Determine the (X, Y) coordinate at the center of the cell enclosing the given text.  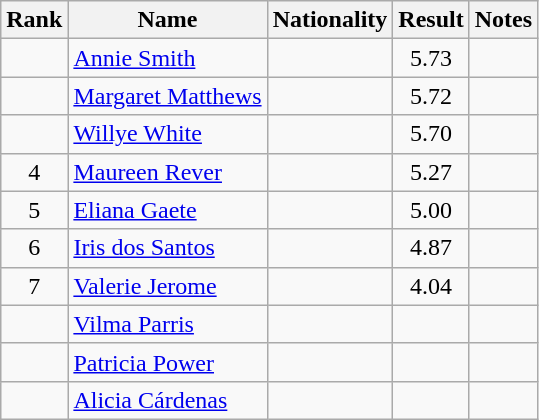
Willye White (168, 134)
Result (431, 20)
Notes (503, 20)
Rank (34, 20)
5.00 (431, 210)
5 (34, 210)
Alicia Cárdenas (168, 400)
5.27 (431, 172)
4.04 (431, 286)
4 (34, 172)
4.87 (431, 248)
5.70 (431, 134)
Nationality (330, 20)
Patricia Power (168, 362)
Eliana Gaete (168, 210)
Maureen Rever (168, 172)
5.72 (431, 96)
Margaret Matthews (168, 96)
Annie Smith (168, 58)
Vilma Parris (168, 324)
6 (34, 248)
Valerie Jerome (168, 286)
5.73 (431, 58)
Iris dos Santos (168, 248)
7 (34, 286)
Name (168, 20)
